From the cell containing the given text, extract its center point as (x, y) coordinate. 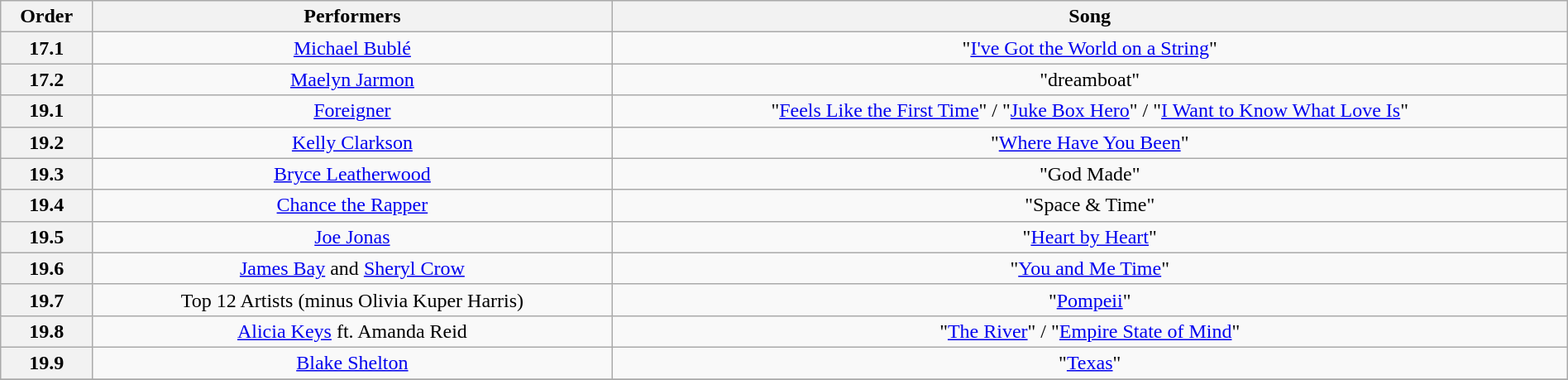
19.1 (46, 111)
"Heart by Heart" (1090, 237)
Order (46, 17)
"Pompeii" (1090, 300)
17.1 (46, 48)
19.6 (46, 268)
James Bay and Sheryl Crow (352, 268)
"Space & Time" (1090, 205)
"Feels Like the First Time" / "Juke Box Hero" / "I Want to Know What Love Is" (1090, 111)
19.2 (46, 142)
"Where Have You Been" (1090, 142)
Song (1090, 17)
"You and Me Time" (1090, 268)
19.9 (46, 363)
"God Made" (1090, 174)
"I've Got the World on a String" (1090, 48)
Maelyn Jarmon (352, 79)
"dreamboat" (1090, 79)
Alicia Keys ft. Amanda Reid (352, 331)
"Texas" (1090, 363)
19.3 (46, 174)
Kelly Clarkson (352, 142)
19.7 (46, 300)
19.5 (46, 237)
Blake Shelton (352, 363)
17.2 (46, 79)
"The River" / "Empire State of Mind" (1090, 331)
Top 12 Artists (minus Olivia Kuper Harris) (352, 300)
Bryce Leatherwood (352, 174)
Joe Jonas (352, 237)
Chance the Rapper (352, 205)
Foreigner (352, 111)
19.4 (46, 205)
Michael Bublé (352, 48)
19.8 (46, 331)
Performers (352, 17)
